Provide the [x, y] coordinate of the cell's center where the given text is located.  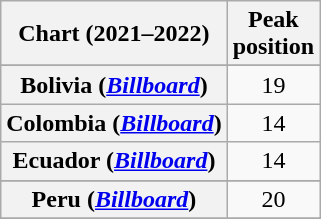
Peakposition [273, 34]
Colombia (Billboard) [114, 123]
Bolivia (Billboard) [114, 85]
19 [273, 85]
20 [273, 199]
Peru (Billboard) [114, 199]
Ecuador (Billboard) [114, 161]
Chart (2021–2022) [114, 34]
